Search for the cell housing the specified text and yield its (X, Y) center coordinate. 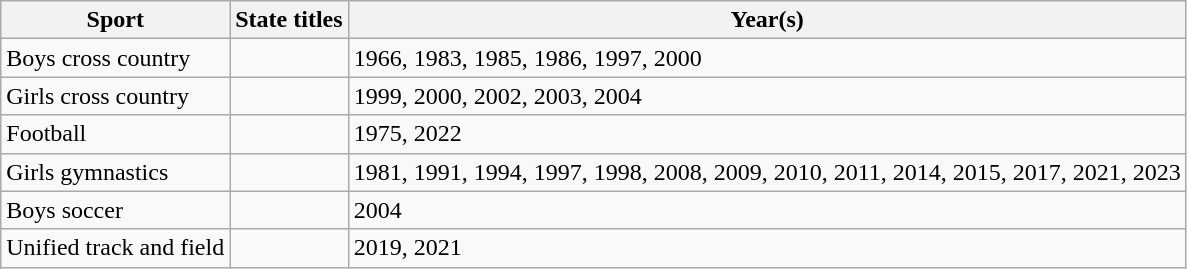
Unified track and field (116, 248)
Sport (116, 20)
Football (116, 134)
Boys soccer (116, 210)
1966, 1983, 1985, 1986, 1997, 2000 (767, 58)
Year(s) (767, 20)
Girls cross country (116, 96)
2019, 2021 (767, 248)
1975, 2022 (767, 134)
1999, 2000, 2002, 2003, 2004 (767, 96)
1981, 1991, 1994, 1997, 1998, 2008, 2009, 2010, 2011, 2014, 2015, 2017, 2021, 2023 (767, 172)
State titles (289, 20)
Boys cross country (116, 58)
2004 (767, 210)
Girls gymnastics (116, 172)
